Capture the cell that displays the provided text and extract its [X, Y] central coordinate. 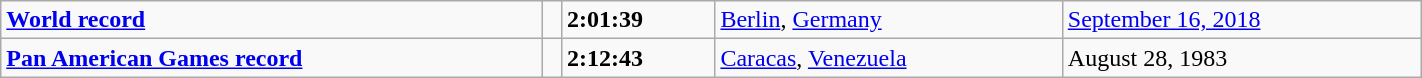
2:12:43 [638, 58]
August 28, 1983 [1242, 58]
Berlin, Germany [888, 20]
September 16, 2018 [1242, 20]
2:01:39 [638, 20]
Caracas, Venezuela [888, 58]
World record [272, 20]
Pan American Games record [272, 58]
